Identify which cell holds the provided text, then report its (X, Y) central coordinate. 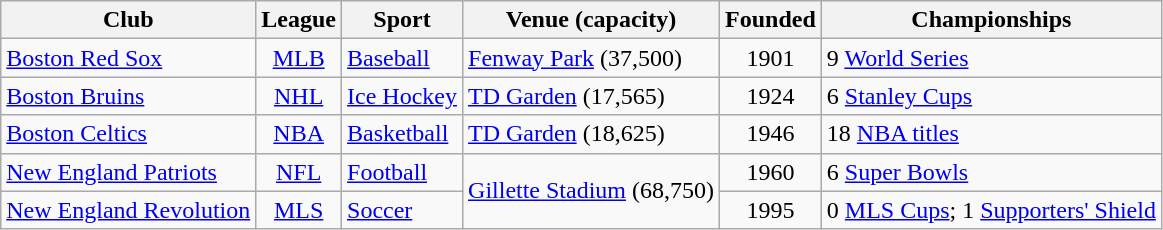
Sport (402, 20)
TD Garden (18,625) (592, 134)
18 NBA titles (991, 134)
MLS (299, 210)
Founded (771, 20)
NFL (299, 172)
Club (128, 20)
Basketball (402, 134)
NBA (299, 134)
Fenway Park (37,500) (592, 58)
NHL (299, 96)
Ice Hockey (402, 96)
Boston Red Sox (128, 58)
Football (402, 172)
Soccer (402, 210)
Baseball (402, 58)
1901 (771, 58)
League (299, 20)
0 MLS Cups; 1 Supporters' Shield (991, 210)
6 Stanley Cups (991, 96)
1924 (771, 96)
1960 (771, 172)
6 Super Bowls (991, 172)
1995 (771, 210)
New England Patriots (128, 172)
MLB (299, 58)
Gillette Stadium (68,750) (592, 191)
9 World Series (991, 58)
Championships (991, 20)
TD Garden (17,565) (592, 96)
Boston Celtics (128, 134)
New England Revolution (128, 210)
Venue (capacity) (592, 20)
Boston Bruins (128, 96)
1946 (771, 134)
